Return (x, y) of the center of cell containing provided text 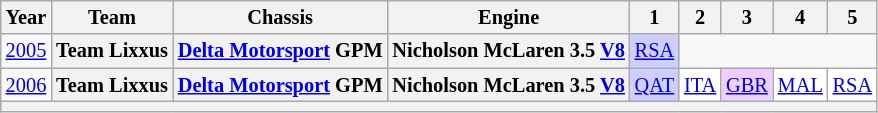
2006 (26, 85)
Chassis (280, 17)
2005 (26, 51)
3 (747, 17)
1 (654, 17)
QAT (654, 85)
ITA (700, 85)
Engine (508, 17)
Team (112, 17)
Year (26, 17)
5 (852, 17)
2 (700, 17)
MAL (800, 85)
4 (800, 17)
GBR (747, 85)
